Identify which cell holds the provided text, then report its [X, Y] central coordinate. 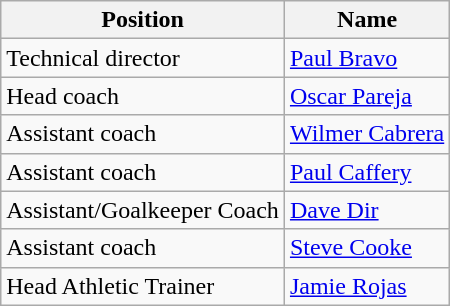
Paul Caffery [366, 172]
Wilmer Cabrera [366, 134]
Head Athletic Trainer [143, 286]
Paul Bravo [366, 58]
Jamie Rojas [366, 286]
Name [366, 20]
Steve Cooke [366, 248]
Head coach [143, 96]
Technical director [143, 58]
Oscar Pareja [366, 96]
Position [143, 20]
Dave Dir [366, 210]
Assistant/Goalkeeper Coach [143, 210]
